Output the (x, y) coordinate of the center of the cell containing the given text.  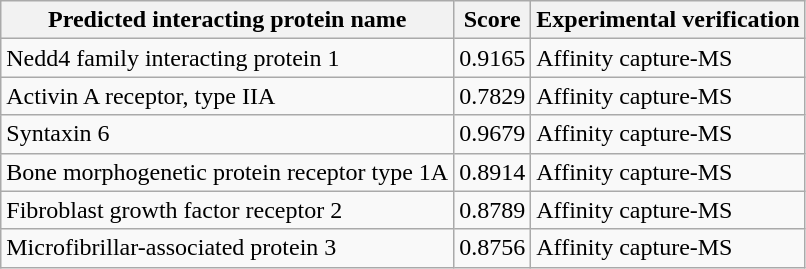
Fibroblast growth factor receptor 2 (228, 210)
Nedd4 family interacting protein 1 (228, 58)
0.8789 (492, 210)
Microfibrillar-associated protein 3 (228, 248)
Score (492, 20)
0.8756 (492, 248)
0.9679 (492, 134)
Syntaxin 6 (228, 134)
Bone morphogenetic protein receptor type 1A (228, 172)
0.9165 (492, 58)
Predicted interacting protein name (228, 20)
0.8914 (492, 172)
0.7829 (492, 96)
Experimental verification (668, 20)
Activin A receptor, type IIA (228, 96)
